Return (X, Y) of the center of cell containing provided text 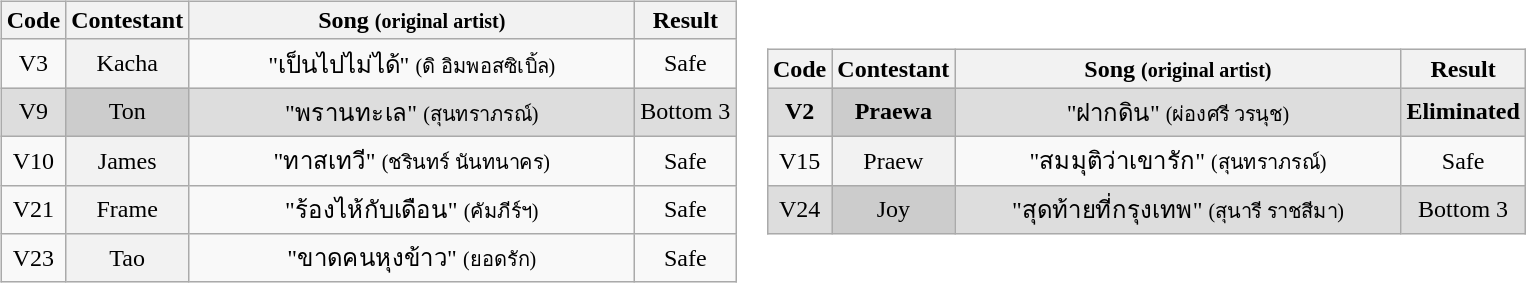
V15 (799, 160)
Praew (894, 160)
V24 (799, 210)
V9 (33, 112)
"ร้องไห้กับเดือน" (คัมภีร์ฯ) (412, 210)
Praewa (894, 112)
Ton (128, 112)
V2 (799, 112)
V3 (33, 64)
"เป็นไปไม่ได้" (ดิ อิมพอสซิเบิ้ล) (412, 64)
"สมมุติว่าเขารัก" (สุนทราภรณ์) (1178, 160)
"สุดท้ายที่กรุงเทพ" (สุนารี ราชสีมา) (1178, 210)
V23 (33, 258)
Joy (894, 210)
Frame (128, 210)
Tao (128, 258)
V21 (33, 210)
"พรานทะเล" (สุนทราภรณ์) (412, 112)
Kacha (128, 64)
"ฝากดิน" (ผ่องศรี วรนุช) (1178, 112)
"ขาดคนหุงข้าว" (ยอดรัก) (412, 258)
Eliminated (1463, 112)
James (128, 160)
V10 (33, 160)
"ทาสเทวี" (ชรินทร์ นันทนาคร) (412, 160)
